For the text-containing cell, return its midpoint in [x, y] coordinate format. 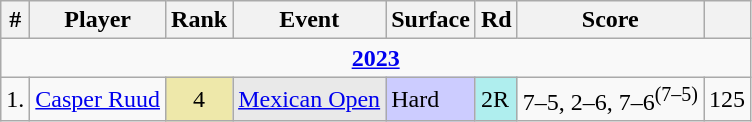
125 [728, 100]
2023 [376, 58]
Hard [431, 100]
Player [98, 20]
# [16, 20]
Mexican Open [310, 100]
1. [16, 100]
Rank [200, 20]
4 [200, 100]
Surface [431, 20]
2R [496, 100]
Rd [496, 20]
Event [310, 20]
Casper Ruud [98, 100]
Score [610, 20]
7–5, 2–6, 7–6(7–5) [610, 100]
